Capture the cell that displays the provided text and extract its (x, y) central coordinate. 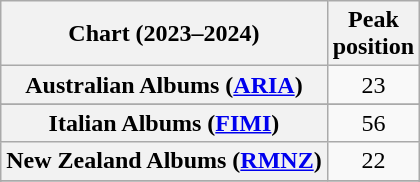
56 (373, 123)
Chart (2023–2024) (164, 34)
22 (373, 161)
New Zealand Albums (RMNZ) (164, 161)
23 (373, 85)
Australian Albums (ARIA) (164, 85)
Italian Albums (FIMI) (164, 123)
Peakposition (373, 34)
